Return (x, y) of the center of cell containing provided text 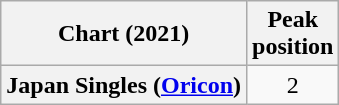
Peakposition (293, 34)
Chart (2021) (124, 34)
Japan Singles (Oricon) (124, 85)
2 (293, 85)
